Output the [X, Y] coordinate of the center of the cell containing the given text.  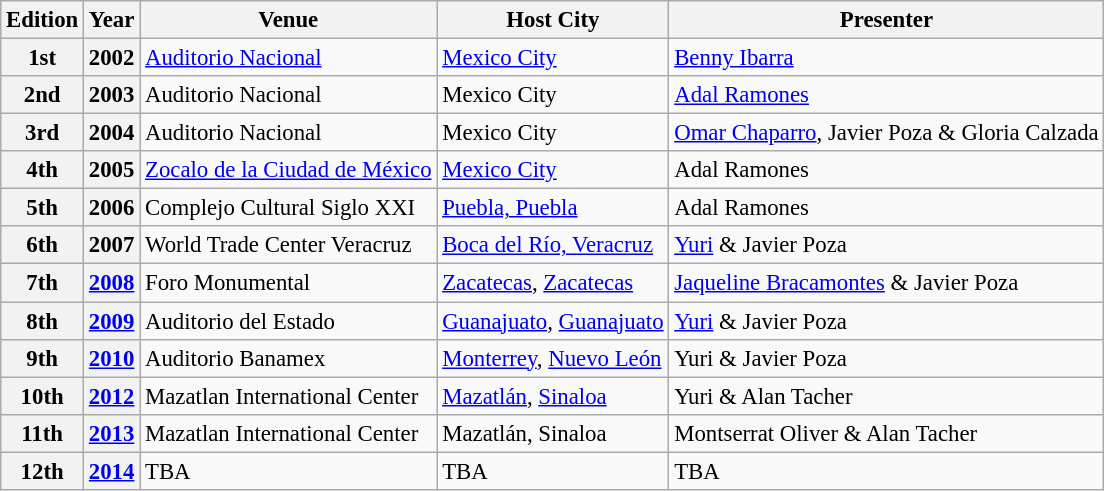
1st [42, 58]
2002 [112, 58]
Edition [42, 20]
2006 [112, 208]
Year [112, 20]
2004 [112, 133]
Guanajuato, Guanajuato [553, 321]
Host City [553, 20]
2007 [112, 245]
World Trade Center Veracruz [288, 245]
Yuri & Alan Tacher [886, 396]
2010 [112, 358]
3rd [42, 133]
Boca del Río, Veracruz [553, 245]
Presenter [886, 20]
9th [42, 358]
11th [42, 433]
5th [42, 208]
Puebla, Puebla [553, 208]
7th [42, 283]
2nd [42, 95]
2009 [112, 321]
8th [42, 321]
Complejo Cultural Siglo XXI [288, 208]
Venue [288, 20]
Omar Chaparro, Javier Poza & Gloria Calzada [886, 133]
4th [42, 170]
12th [42, 471]
2003 [112, 95]
Auditorio del Estado [288, 321]
2005 [112, 170]
2013 [112, 433]
Benny Ibarra [886, 58]
Jaqueline Bracamontes & Javier Poza [886, 283]
Foro Monumental [288, 283]
Monterrey, Nuevo León [553, 358]
2012 [112, 396]
Auditorio Banamex [288, 358]
Zacatecas, Zacatecas [553, 283]
10th [42, 396]
Zocalo de la Ciudad de México [288, 170]
2008 [112, 283]
2014 [112, 471]
6th [42, 245]
Montserrat Oliver & Alan Tacher [886, 433]
